Identify which cell holds the provided text, then report its (x, y) central coordinate. 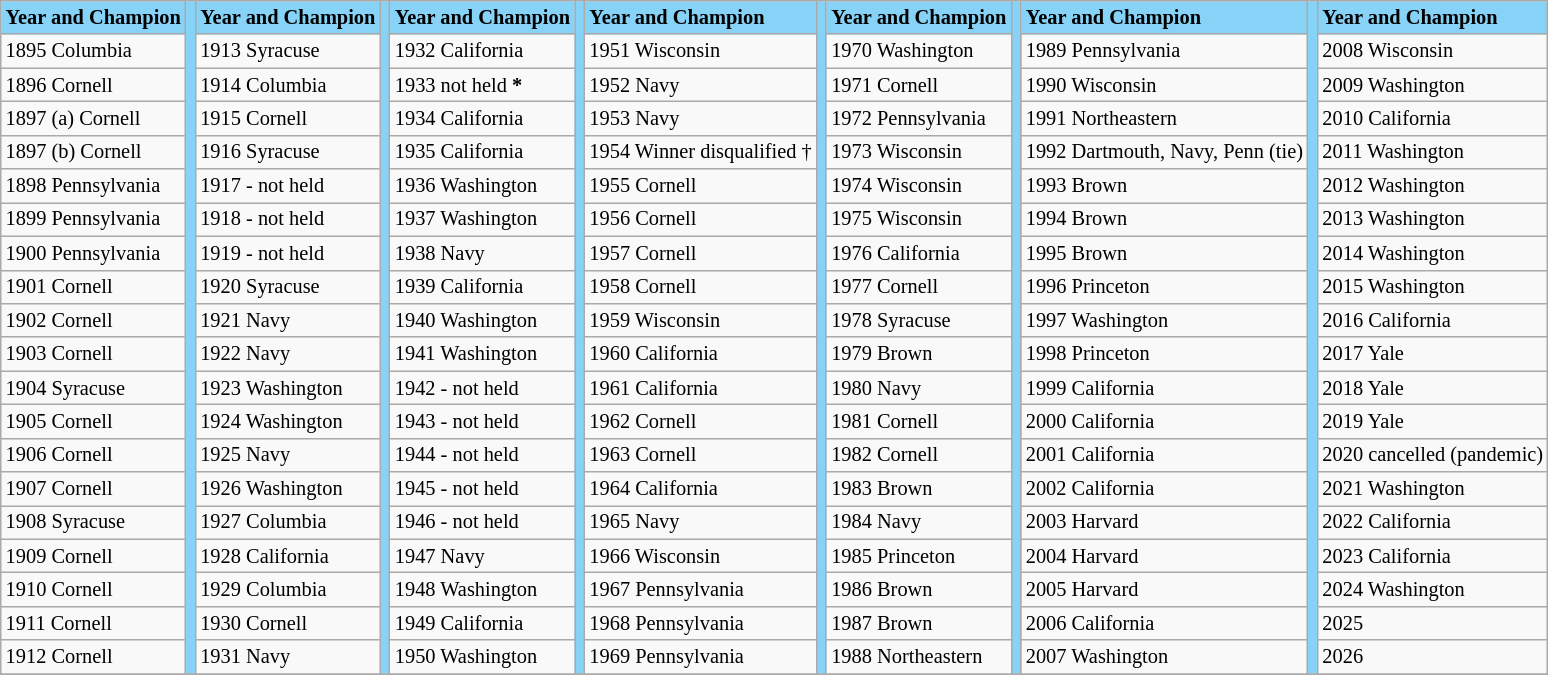
1977 Cornell (918, 287)
1976 California (918, 253)
1979 Brown (918, 354)
1996 Princeton (1164, 287)
2006 California (1164, 623)
1897 (b) Cornell (94, 152)
1912 Cornell (94, 657)
1975 Wisconsin (918, 219)
2013 Washington (1433, 219)
1918 - not held (288, 219)
1959 Wisconsin (700, 320)
1935 California (482, 152)
2010 California (1433, 118)
1907 Cornell (94, 489)
1936 Washington (482, 186)
1997 Washington (1164, 320)
1954 Winner disqualified † (700, 152)
1928 California (288, 556)
1921 Navy (288, 320)
1955 Cornell (700, 186)
1962 Cornell (700, 421)
1919 - not held (288, 253)
2021 Washington (1433, 489)
2000 California (1164, 421)
1966 Wisconsin (700, 556)
1925 Navy (288, 455)
1978 Syracuse (918, 320)
2020 cancelled (pandemic) (1433, 455)
1957 Cornell (700, 253)
1965 Navy (700, 522)
1917 - not held (288, 186)
1983 Brown (918, 489)
1909 Cornell (94, 556)
1958 Cornell (700, 287)
1901 Cornell (94, 287)
2022 California (1433, 522)
1938 Navy (482, 253)
2025 (1433, 623)
1991 Northeastern (1164, 118)
1927 Columbia (288, 522)
1946 - not held (482, 522)
1969 Pennsylvania (700, 657)
1985 Princeton (918, 556)
1972 Pennsylvania (918, 118)
1989 Pennsylvania (1164, 51)
1929 Columbia (288, 589)
1988 Northeastern (918, 657)
1915 Cornell (288, 118)
1941 Washington (482, 354)
1964 California (700, 489)
1961 California (700, 388)
2002 California (1164, 489)
1926 Washington (288, 489)
1914 Columbia (288, 85)
1913 Syracuse (288, 51)
1940 Washington (482, 320)
1948 Washington (482, 589)
1995 Brown (1164, 253)
2019 Yale (1433, 421)
1990 Wisconsin (1164, 85)
2017 Yale (1433, 354)
1902 Cornell (94, 320)
1897 (a) Cornell (94, 118)
1945 - not held (482, 489)
1931 Navy (288, 657)
1934 California (482, 118)
1973 Wisconsin (918, 152)
1895 Columbia (94, 51)
1905 Cornell (94, 421)
1942 - not held (482, 388)
1999 California (1164, 388)
1911 Cornell (94, 623)
2014 Washington (1433, 253)
1947 Navy (482, 556)
1903 Cornell (94, 354)
2012 Washington (1433, 186)
1993 Brown (1164, 186)
1950 Washington (482, 657)
1986 Brown (918, 589)
1898 Pennsylvania (94, 186)
1984 Navy (918, 522)
1963 Cornell (700, 455)
1960 California (700, 354)
1922 Navy (288, 354)
1924 Washington (288, 421)
2011 Washington (1433, 152)
1987 Brown (918, 623)
2003 Harvard (1164, 522)
1981 Cornell (918, 421)
1953 Navy (700, 118)
1982 Cornell (918, 455)
1952 Navy (700, 85)
1923 Washington (288, 388)
1916 Syracuse (288, 152)
1951 Wisconsin (700, 51)
2009 Washington (1433, 85)
1992 Dartmouth, Navy, Penn (tie) (1164, 152)
1998 Princeton (1164, 354)
1970 Washington (918, 51)
2016 California (1433, 320)
1908 Syracuse (94, 522)
1920 Syracuse (288, 287)
2007 Washington (1164, 657)
1932 California (482, 51)
1896 Cornell (94, 85)
1939 California (482, 287)
2015 Washington (1433, 287)
1930 Cornell (288, 623)
2026 (1433, 657)
1937 Washington (482, 219)
1910 Cornell (94, 589)
1949 California (482, 623)
1943 - not held (482, 421)
1933 not held * (482, 85)
1944 - not held (482, 455)
1899 Pennsylvania (94, 219)
2005 Harvard (1164, 589)
1904 Syracuse (94, 388)
1971 Cornell (918, 85)
1994 Brown (1164, 219)
2018 Yale (1433, 388)
2008 Wisconsin (1433, 51)
1956 Cornell (700, 219)
1967 Pennsylvania (700, 589)
1906 Cornell (94, 455)
2024 Washington (1433, 589)
2001 California (1164, 455)
2004 Harvard (1164, 556)
1968 Pennsylvania (700, 623)
1974 Wisconsin (918, 186)
1900 Pennsylvania (94, 253)
1980 Navy (918, 388)
2023 California (1433, 556)
